Pinpoint the cell where the given text exists, returning its [X, Y] midpoint coordinate. 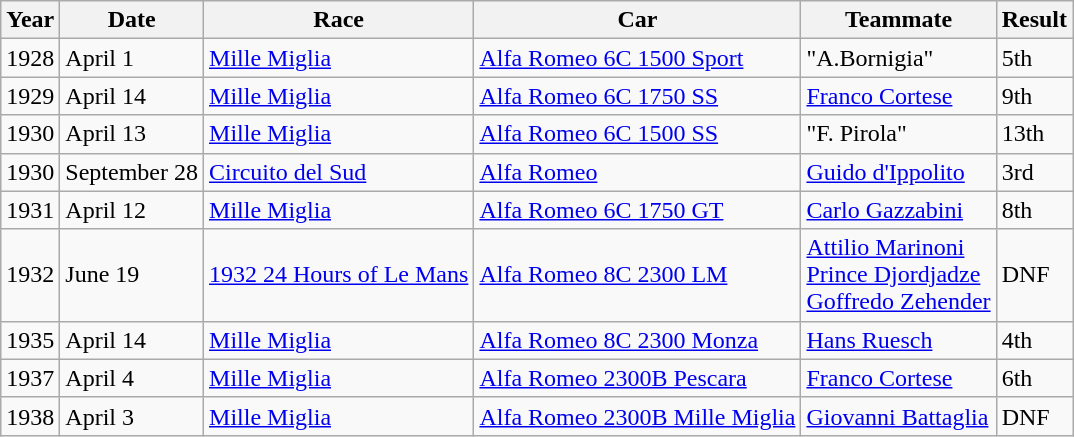
Alfa Romeo 2300B Mille Miglia [638, 416]
June 19 [132, 275]
Giovanni Battaglia [898, 416]
1932 24 Hours of Le Mans [339, 275]
4th [1034, 340]
April 12 [132, 210]
Alfa Romeo [638, 172]
April 3 [132, 416]
April 1 [132, 58]
8th [1034, 210]
Guido d'Ippolito [898, 172]
Carlo Gazzabini [898, 210]
Alfa Romeo 6C 1750 SS [638, 96]
Alfa Romeo 8C 2300 Monza [638, 340]
Alfa Romeo 6C 1500 SS [638, 134]
Car [638, 20]
Hans Ruesch [898, 340]
Attilio MarinoniPrince DjordjadzeGoffredo Zehender [898, 275]
Teammate [898, 20]
1935 [30, 340]
1929 [30, 96]
Race [339, 20]
6th [1034, 378]
1937 [30, 378]
Alfa Romeo 6C 1500 Sport [638, 58]
April 13 [132, 134]
5th [1034, 58]
9th [1034, 96]
Date [132, 20]
September 28 [132, 172]
April 4 [132, 378]
1928 [30, 58]
"A.Bornigia" [898, 58]
Alfa Romeo 6C 1750 GT [638, 210]
Year [30, 20]
1938 [30, 416]
Result [1034, 20]
1931 [30, 210]
Alfa Romeo 8C 2300 LM [638, 275]
3rd [1034, 172]
13th [1034, 134]
"F. Pirola" [898, 134]
Alfa Romeo 2300B Pescara [638, 378]
1932 [30, 275]
Circuito del Sud [339, 172]
